Extract the [X, Y] coordinate from the center of the cell holding the provided text.  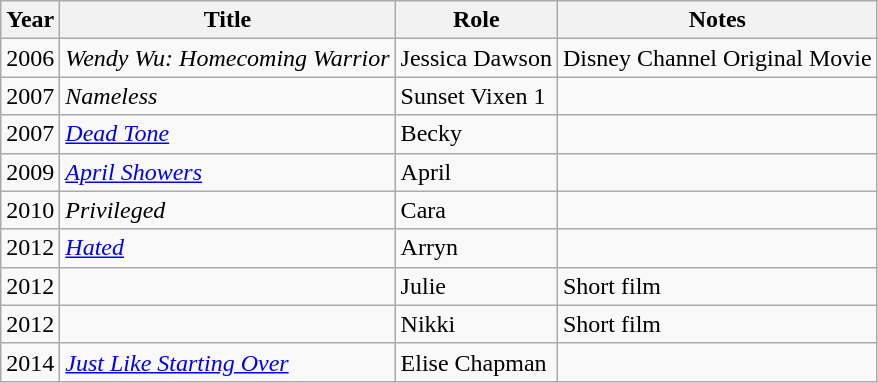
Wendy Wu: Homecoming Warrior [228, 58]
Nikki [476, 324]
Title [228, 20]
2014 [30, 362]
April [476, 172]
Dead Tone [228, 134]
Becky [476, 134]
2009 [30, 172]
Elise Chapman [476, 362]
Year [30, 20]
Sunset Vixen 1 [476, 96]
April Showers [228, 172]
Cara [476, 210]
Notes [717, 20]
Hated [228, 248]
2006 [30, 58]
Nameless [228, 96]
Julie [476, 286]
Just Like Starting Over [228, 362]
Role [476, 20]
Arryn [476, 248]
Disney Channel Original Movie [717, 58]
Privileged [228, 210]
Jessica Dawson [476, 58]
2010 [30, 210]
